Locate the cell with the specified text and output its [X, Y] center coordinate. 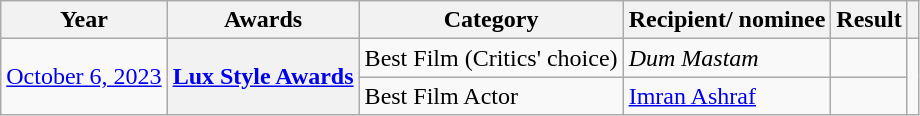
Recipient/ nominee [727, 20]
Imran Ashraf [727, 96]
Dum Mastam [727, 58]
Best Film (Critics' choice) [491, 58]
October 6, 2023 [84, 77]
Best Film Actor [491, 96]
Result [869, 20]
Lux Style Awards [263, 77]
Category [491, 20]
Awards [263, 20]
Year [84, 20]
